Return the (x, y) coordinate for the center point of the cell that contains the specified text.  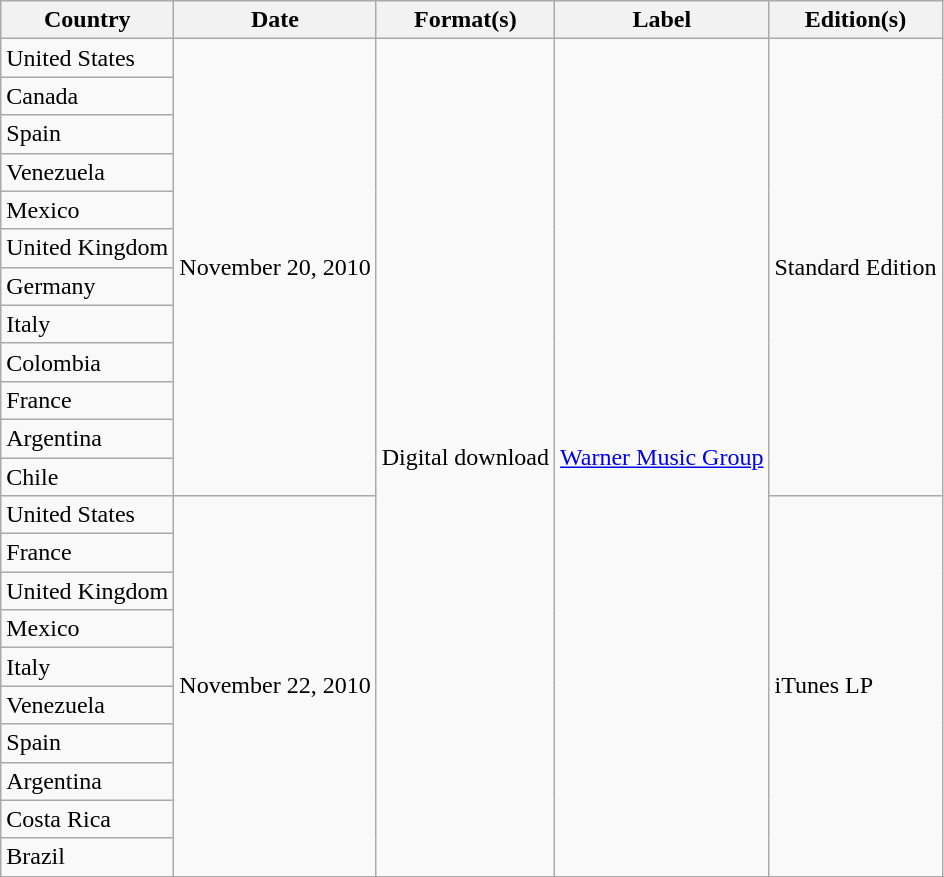
Digital download (465, 458)
Chile (88, 477)
Edition(s) (856, 20)
Canada (88, 96)
Germany (88, 286)
Label (662, 20)
November 20, 2010 (275, 268)
Country (88, 20)
November 22, 2010 (275, 686)
Brazil (88, 857)
Costa Rica (88, 819)
Colombia (88, 362)
Date (275, 20)
iTunes LP (856, 686)
Format(s) (465, 20)
Standard Edition (856, 268)
Warner Music Group (662, 458)
